Return the (X, Y) coordinate for the center point of the cell that contains the specified text.  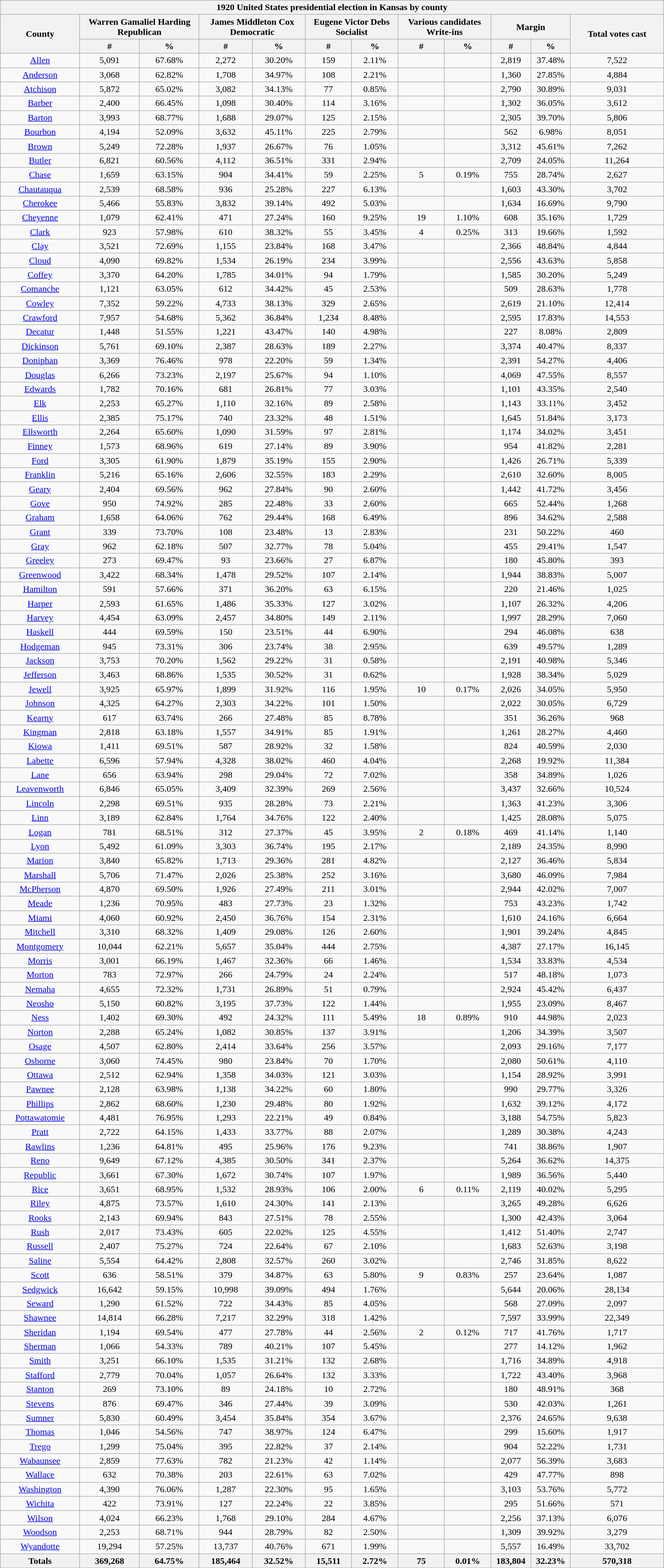
5.49% (375, 1018)
Trego (40, 1446)
910 (511, 1018)
3,651 (110, 1189)
6,846 (110, 789)
4,534 (617, 961)
Sherman (40, 1347)
62.84% (170, 818)
54.68% (170, 318)
48.84% (551, 246)
2,593 (110, 603)
1,363 (511, 803)
5,362 (226, 318)
45.11% (278, 132)
30.89% (551, 89)
591 (110, 589)
29.10% (278, 1518)
2,298 (110, 803)
1,585 (511, 275)
25.28% (278, 189)
483 (226, 904)
62.94% (170, 1075)
44.98% (551, 1018)
1,716 (511, 1361)
4,875 (110, 1203)
0.83% (468, 1275)
45.80% (551, 560)
6.49% (375, 518)
39.09% (278, 1289)
2,944 (511, 889)
24.05% (551, 160)
2.75% (375, 946)
2,127 (511, 860)
Norton (40, 1032)
4,870 (110, 889)
8,990 (617, 846)
1,140 (617, 832)
3,422 (110, 575)
76.06% (170, 1489)
1,683 (511, 1246)
5.03% (375, 203)
29.04% (278, 775)
1,899 (226, 689)
36.74% (278, 846)
40.47% (551, 346)
62.80% (170, 1046)
4,328 (226, 761)
Ellis (40, 418)
4,655 (110, 989)
2,606 (226, 475)
Decatur (40, 332)
32.23% (551, 1560)
68.51% (170, 832)
13 (329, 532)
35.84% (278, 1418)
16.69% (551, 203)
2,387 (226, 346)
781 (110, 832)
4,507 (110, 1046)
60.92% (170, 918)
5.80% (375, 1275)
2.29% (375, 475)
48 (329, 418)
77.63% (170, 1461)
43.35% (551, 389)
6,076 (617, 1518)
Cherokee (40, 203)
65.97% (170, 689)
39.14% (278, 203)
29.41% (551, 546)
1,090 (226, 432)
4,243 (617, 1132)
37 (329, 1446)
3,310 (110, 932)
3,452 (617, 403)
2,366 (511, 246)
3,661 (110, 1175)
137 (329, 1032)
562 (511, 132)
31.59% (278, 432)
50.61% (551, 1060)
64.15% (170, 1132)
2,747 (617, 1232)
393 (617, 560)
55.83% (170, 203)
183,804 (511, 1560)
2,400 (110, 103)
Geary (40, 489)
21.46% (551, 589)
Wichita (40, 1503)
1,672 (226, 1175)
4,206 (617, 603)
34.43% (278, 1303)
45.42% (551, 989)
36.62% (551, 1161)
Marshall (40, 875)
2,540 (617, 389)
3,370 (110, 275)
923 (110, 232)
2,512 (110, 1075)
60.49% (170, 1418)
273 (110, 560)
69.10% (170, 346)
2,924 (511, 989)
27.17% (551, 946)
51.66% (551, 1503)
1,360 (511, 75)
124 (329, 1432)
52.09% (170, 132)
Coffey (40, 275)
42 (329, 1461)
73.31% (170, 646)
7,217 (226, 1318)
Cowley (40, 303)
1,299 (110, 1446)
32.16% (278, 403)
61.09% (170, 846)
73.70% (170, 532)
27.44% (278, 1404)
1,098 (226, 103)
70.16% (170, 389)
95 (329, 1489)
4.82% (375, 860)
509 (511, 289)
Anderson (40, 75)
Ottawa (40, 1075)
38 (329, 646)
10,524 (617, 789)
65.16% (170, 475)
29.16% (551, 1046)
5.45% (375, 1347)
34.13% (278, 89)
6.90% (375, 632)
2,627 (617, 175)
4,024 (110, 1518)
Lyon (40, 846)
Edwards (40, 389)
28.27% (551, 732)
23.09% (551, 1003)
Woodson (40, 1532)
17.83% (551, 318)
2,268 (511, 761)
48.18% (551, 975)
35.19% (278, 461)
19,294 (110, 1546)
0.18% (468, 832)
74.45% (170, 1060)
23 (329, 904)
0.89% (468, 1018)
1.97% (375, 1175)
284 (329, 1518)
1,412 (511, 1232)
46.09% (551, 875)
2,272 (226, 60)
76.95% (170, 1118)
3,103 (511, 1489)
Washington (40, 1489)
30.40% (278, 103)
24.79% (278, 975)
65.05% (170, 789)
1.42% (375, 1318)
66.28% (170, 1318)
1,708 (226, 75)
4,845 (617, 932)
3,265 (511, 1203)
368 (617, 1389)
26.71% (551, 461)
2,264 (110, 432)
1,409 (226, 932)
5,823 (617, 1118)
3,279 (617, 1532)
Crawford (40, 318)
Stafford (40, 1375)
Barton (40, 117)
3.99% (375, 261)
15.60% (551, 1432)
41.14% (551, 832)
1,917 (617, 1432)
1,467 (226, 961)
Meade (40, 904)
3,068 (110, 75)
2,097 (617, 1303)
42.03% (551, 1404)
0.11% (468, 1189)
25.96% (278, 1146)
1,206 (511, 1032)
2,610 (511, 475)
6.87% (375, 560)
277 (511, 1347)
57.94% (170, 761)
65.24% (170, 1032)
41.72% (551, 489)
Ellsworth (40, 432)
Jefferson (40, 675)
27.73% (278, 904)
9,649 (110, 1161)
1,742 (617, 904)
33.83% (551, 961)
978 (226, 360)
1.92% (375, 1103)
4 (421, 232)
40.02% (551, 1189)
97 (329, 432)
5,346 (617, 661)
34.80% (278, 618)
18 (421, 1018)
8,051 (617, 132)
23.48% (278, 532)
3,312 (511, 146)
49.57% (551, 646)
27.48% (278, 718)
14,375 (617, 1161)
Neosho (40, 1003)
0.19% (468, 175)
5,216 (110, 475)
2.17% (375, 846)
80 (329, 1103)
471 (226, 218)
59.15% (170, 1289)
3,702 (617, 189)
329 (329, 303)
5,557 (511, 1546)
3,456 (617, 489)
45.61% (551, 146)
28.28% (278, 803)
3,326 (617, 1089)
2,556 (511, 261)
1,645 (511, 418)
73.91% (170, 1503)
26.64% (278, 1375)
4,110 (617, 1060)
121 (329, 1075)
52.63% (551, 1246)
1920 United States presidential election in Kansas by county (332, 8)
7,262 (617, 146)
2.31% (375, 918)
2,539 (110, 189)
McPherson (40, 889)
4,385 (226, 1161)
5,830 (110, 1418)
1.32% (375, 904)
Dickinson (40, 346)
5,264 (511, 1161)
7,177 (617, 1046)
5,657 (226, 946)
36.26% (551, 718)
469 (511, 832)
517 (511, 975)
33.77% (278, 1132)
1.80% (375, 1089)
2,119 (511, 1189)
2.95% (375, 646)
22.64% (278, 1246)
1,547 (617, 546)
60.56% (170, 160)
2,391 (511, 360)
3,060 (110, 1060)
313 (511, 232)
5,772 (617, 1489)
34.62% (551, 518)
252 (329, 875)
0.84% (375, 1118)
1,358 (226, 1075)
587 (226, 746)
33.99% (551, 1318)
Finney (40, 446)
34.05% (551, 689)
36.84% (278, 318)
72.28% (170, 146)
23.64% (551, 1275)
69.59% (170, 632)
1,944 (511, 575)
34.42% (278, 289)
6.98% (551, 132)
6,821 (110, 160)
68.60% (170, 1103)
16,145 (617, 946)
1,782 (110, 389)
93 (226, 560)
1,962 (617, 1347)
256 (329, 1046)
Marion (40, 860)
2,376 (511, 1418)
Eugene Victor DebsSocialist (352, 27)
Russell (40, 1246)
5 (421, 175)
36.46% (551, 860)
1,768 (226, 1518)
63.98% (170, 1089)
Grant (40, 532)
73.57% (170, 1203)
3.91% (375, 1032)
Osborne (40, 1060)
61.90% (170, 461)
1,442 (511, 489)
22 (329, 1503)
1,603 (511, 189)
1,592 (617, 232)
5,858 (617, 261)
49.28% (551, 1203)
2,023 (617, 1018)
2.83% (375, 532)
2.90% (375, 461)
29.48% (278, 1103)
70.20% (170, 661)
2,385 (110, 418)
3,521 (110, 246)
34.39% (551, 1032)
1,557 (226, 732)
5,806 (617, 117)
39 (329, 1404)
1,087 (617, 1275)
19.66% (551, 232)
Osage (40, 1046)
3,680 (511, 875)
1,046 (110, 1432)
6,664 (617, 918)
29.36% (278, 860)
2.40% (375, 818)
299 (511, 1432)
76 (329, 146)
824 (511, 746)
Graham (40, 518)
75.17% (170, 418)
1,632 (511, 1103)
4,884 (617, 75)
1,486 (226, 603)
1,057 (226, 1375)
34.02% (551, 432)
Rooks (40, 1218)
34.76% (278, 818)
38.34% (551, 675)
2,859 (110, 1461)
945 (110, 646)
2,197 (226, 375)
570,318 (617, 1560)
1,907 (617, 1146)
954 (511, 446)
72.32% (170, 989)
32.55% (278, 475)
2,709 (511, 160)
8.08% (551, 332)
24.18% (278, 1389)
2,017 (110, 1232)
741 (511, 1146)
Comanche (40, 289)
54.27% (551, 360)
3,305 (110, 461)
Jackson (40, 661)
1,107 (511, 603)
0.01% (468, 1560)
Gray (40, 546)
Miami (40, 918)
203 (226, 1475)
Totals (40, 1560)
71.47% (170, 875)
681 (226, 389)
671 (329, 1546)
34.03% (278, 1075)
Greeley (40, 560)
101 (329, 703)
3,064 (617, 1218)
1,989 (511, 1175)
3,832 (226, 203)
789 (226, 1347)
312 (226, 832)
72.69% (170, 246)
6.13% (375, 189)
2.68% (375, 1361)
43.30% (551, 189)
1.14% (375, 1461)
2.15% (375, 117)
21.10% (551, 303)
116 (329, 689)
639 (511, 646)
Franklin (40, 475)
4.67% (375, 1518)
1,234 (329, 318)
29.07% (278, 117)
2.58% (375, 403)
63.09% (170, 618)
50.22% (551, 532)
75.04% (170, 1446)
605 (226, 1232)
31.21% (278, 1361)
1,110 (226, 403)
1,997 (511, 618)
Lincoln (40, 803)
40.98% (551, 661)
39.12% (551, 1103)
4,481 (110, 1118)
665 (511, 503)
111 (329, 1018)
27.49% (278, 889)
29.44% (278, 518)
2,619 (511, 303)
54.75% (551, 1118)
Seward (40, 1303)
32.57% (278, 1261)
3.85% (375, 1503)
1,928 (511, 675)
Sheridan (40, 1332)
Chase (40, 175)
24 (329, 975)
8,005 (617, 475)
63.74% (170, 718)
Haskell (40, 632)
Doniphan (40, 360)
39.24% (551, 932)
15,511 (329, 1560)
66.23% (170, 1518)
Morris (40, 961)
27.14% (278, 446)
189 (329, 346)
2,404 (110, 489)
Kingman (40, 732)
8,337 (617, 346)
0.79% (375, 989)
14.12% (551, 1347)
358 (511, 775)
1,785 (226, 275)
Stanton (40, 1389)
41.23% (551, 803)
2,457 (226, 618)
14,814 (110, 1318)
160 (329, 218)
26.19% (278, 261)
294 (511, 632)
339 (110, 532)
2.25% (375, 175)
2,808 (226, 1261)
195 (329, 846)
27.37% (278, 832)
23.32% (278, 418)
1,290 (110, 1303)
2.65% (375, 303)
183 (329, 475)
3,189 (110, 818)
34.01% (278, 275)
70 (329, 1060)
4,390 (110, 1489)
39.70% (551, 117)
34.91% (278, 732)
3.57% (375, 1046)
455 (511, 546)
14,553 (617, 318)
Leavenworth (40, 789)
3,463 (110, 675)
66 (329, 961)
7,597 (511, 1318)
4.05% (375, 1303)
3,306 (617, 803)
2,303 (226, 703)
73.43% (170, 1232)
2,414 (226, 1046)
231 (511, 532)
63.18% (170, 732)
257 (511, 1275)
5,466 (110, 203)
47.55% (551, 375)
Kiowa (40, 746)
2.94% (375, 160)
7,522 (617, 60)
0.12% (468, 1332)
53.76% (551, 1489)
2.55% (375, 1218)
0.62% (375, 675)
5,150 (110, 1003)
298 (226, 775)
1,143 (511, 403)
Scott (40, 1275)
422 (110, 1503)
1,532 (226, 1189)
26.67% (278, 146)
306 (226, 646)
26.89% (278, 989)
35.16% (551, 218)
24.30% (278, 1203)
950 (110, 503)
73.10% (170, 1389)
29.22% (278, 661)
Rice (40, 1189)
Barber (40, 103)
27.84% (278, 489)
5,950 (617, 689)
3,409 (226, 789)
3,753 (110, 661)
140 (329, 332)
Kearny (40, 718)
24.32% (278, 1018)
1,079 (110, 218)
2.27% (375, 346)
3,632 (226, 132)
740 (226, 418)
632 (110, 1475)
2,288 (110, 1032)
3,001 (110, 961)
Pottawatomie (40, 1118)
9,031 (617, 89)
68.86% (170, 675)
0.25% (468, 232)
1,717 (617, 1332)
2.00% (375, 1189)
62.41% (170, 218)
7,352 (110, 303)
1,448 (110, 332)
2,819 (511, 60)
9,638 (617, 1418)
2,281 (617, 446)
2.37% (375, 1161)
40.59% (551, 746)
25.67% (278, 375)
Warren Gamaliel HardingRepublican (140, 27)
36.51% (278, 160)
1,174 (511, 432)
2,189 (511, 846)
4,844 (617, 246)
1,411 (110, 746)
Johnson (40, 703)
1.05% (375, 146)
70.04% (170, 1375)
762 (226, 518)
783 (110, 975)
5,339 (617, 461)
27.85% (551, 75)
32.77% (278, 546)
1,309 (511, 1532)
4,454 (110, 618)
54.56% (170, 1432)
346 (226, 1404)
63.15% (170, 175)
73.23% (170, 375)
1,101 (511, 389)
41.82% (551, 446)
3,993 (110, 117)
64.20% (170, 275)
Shawnee (40, 1318)
1.34% (375, 360)
318 (329, 1318)
1.79% (375, 275)
2,077 (511, 1461)
3,082 (226, 89)
1,302 (511, 103)
72.97% (170, 975)
Margin (531, 27)
5,492 (110, 846)
57.98% (170, 232)
Wallace (40, 1475)
395 (226, 1446)
Harvey (40, 618)
32.39% (278, 789)
3,683 (617, 1461)
24.16% (551, 918)
54.33% (170, 1347)
477 (226, 1332)
82 (329, 1532)
2,191 (511, 661)
2,818 (110, 732)
2,407 (110, 1246)
65.02% (170, 89)
3,507 (617, 1032)
Brown (40, 146)
Various candidatesWrite-ins (445, 27)
30.52% (278, 675)
Wilson (40, 1518)
67 (329, 1246)
James Middleton CoxDemocratic (252, 27)
63.94% (170, 775)
36.20% (278, 589)
5,554 (110, 1261)
22.02% (278, 1232)
843 (226, 1218)
Hodgeman (40, 646)
3,173 (617, 418)
2.81% (375, 432)
379 (226, 1275)
62.82% (170, 75)
935 (226, 803)
4,387 (511, 946)
2,305 (511, 117)
64.81% (170, 1146)
5,440 (617, 1175)
61.52% (170, 1303)
753 (511, 904)
32.60% (551, 475)
3,454 (226, 1418)
4,733 (226, 303)
66.45% (170, 103)
73 (329, 803)
1,937 (226, 146)
2.13% (375, 1203)
3.67% (375, 1418)
68.77% (170, 117)
20.06% (551, 1289)
68.58% (170, 189)
38.97% (278, 1432)
1.95% (375, 689)
4,325 (110, 703)
2.50% (375, 1532)
494 (329, 1289)
9 (421, 1275)
33 (329, 503)
28.29% (551, 618)
Riley (40, 1203)
876 (110, 1404)
1,025 (617, 589)
56.39% (551, 1461)
1,713 (226, 860)
6.47% (375, 1432)
5,834 (617, 860)
26.81% (278, 389)
225 (329, 132)
33,702 (617, 1546)
49 (329, 1118)
3.90% (375, 446)
Cloud (40, 261)
6,266 (110, 375)
52.44% (551, 503)
141 (329, 1203)
40.21% (278, 1347)
Nemaha (40, 989)
11,384 (617, 761)
9,790 (617, 203)
1,778 (617, 289)
6,729 (617, 703)
8,622 (617, 1261)
Logan (40, 832)
33.64% (278, 1046)
60.82% (170, 1003)
28.74% (551, 175)
656 (110, 775)
Mitchell (40, 932)
149 (329, 618)
13,737 (226, 1546)
32.52% (278, 1560)
2,256 (511, 1518)
619 (226, 446)
126 (329, 932)
Labette (40, 761)
354 (329, 1418)
6,437 (617, 989)
67.12% (170, 1161)
51.55% (170, 332)
1,573 (110, 446)
530 (511, 1404)
69.82% (170, 261)
38.83% (551, 575)
27 (329, 560)
22.20% (278, 360)
1,659 (110, 175)
1,073 (617, 975)
610 (226, 232)
Sumner (40, 1418)
1,230 (226, 1103)
2,722 (110, 1132)
1,955 (511, 1003)
1.58% (375, 746)
5,295 (617, 1189)
27.51% (278, 1218)
32 (329, 746)
34.87% (278, 1275)
1.70% (375, 1060)
1.65% (375, 1489)
69.94% (170, 1218)
185,464 (226, 1560)
5.04% (375, 546)
3,925 (110, 689)
1,293 (226, 1118)
Thomas (40, 1432)
724 (226, 1246)
0.85% (375, 89)
27.78% (278, 1332)
4.55% (375, 1232)
69.56% (170, 489)
2.79% (375, 132)
63.05% (170, 289)
Republic (40, 1175)
4,069 (511, 375)
722 (226, 1303)
22,349 (617, 1318)
Douglas (40, 375)
Gove (40, 503)
1,121 (110, 289)
1,194 (110, 1332)
3,991 (617, 1075)
4,194 (110, 132)
Sedgwick (40, 1289)
64.27% (170, 703)
32.66% (551, 789)
1,426 (511, 461)
68.96% (170, 446)
782 (226, 1461)
38.02% (278, 761)
33.11% (551, 403)
1,688 (226, 117)
1,155 (226, 246)
69.54% (170, 1332)
3,251 (110, 1361)
1,082 (226, 1032)
48.91% (551, 1389)
176 (329, 1146)
4.98% (375, 332)
Saline (40, 1261)
Clay (40, 246)
159 (329, 60)
1,478 (226, 575)
19 (421, 218)
3.47% (375, 246)
35.33% (278, 603)
2,746 (511, 1261)
3,198 (617, 1246)
68.32% (170, 932)
3,195 (226, 1003)
155 (329, 461)
1,026 (617, 775)
30.38% (551, 1132)
72 (329, 775)
22.24% (278, 1503)
6 (421, 1189)
57.25% (170, 1546)
7,984 (617, 875)
31.85% (551, 1261)
2,790 (511, 89)
106 (329, 1189)
Rush (40, 1232)
5,644 (511, 1289)
29.77% (551, 1089)
1,402 (110, 1018)
Reno (40, 1161)
30.85% (278, 1032)
4.04% (375, 761)
8,467 (617, 1003)
69.30% (170, 1018)
22.48% (278, 503)
2,809 (617, 332)
3,968 (617, 1375)
1,287 (226, 1489)
154 (329, 918)
27.09% (551, 1303)
2,595 (511, 318)
52.22% (551, 1446)
Ness (40, 1018)
28.93% (278, 1189)
66.19% (170, 961)
3,303 (226, 846)
16,642 (110, 1289)
1.50% (375, 703)
0.58% (375, 661)
37.13% (551, 1518)
Cheyenne (40, 218)
68.71% (170, 1532)
1,879 (226, 461)
68.95% (170, 1189)
3,369 (110, 360)
43.23% (551, 904)
896 (511, 518)
936 (226, 189)
5,075 (617, 818)
76.46% (170, 360)
47.77% (551, 1475)
3,840 (110, 860)
980 (226, 1060)
Linn (40, 818)
150 (226, 632)
42.02% (551, 889)
51.84% (551, 418)
3.09% (375, 1404)
990 (511, 1089)
2,030 (617, 746)
1.99% (375, 1546)
37.73% (278, 1003)
571 (617, 1503)
16.49% (551, 1546)
1,138 (226, 1089)
67.68% (170, 60)
3,374 (511, 346)
64.06% (170, 518)
617 (110, 718)
23.74% (278, 646)
57.66% (170, 589)
Chautauqua (40, 189)
944 (226, 1532)
234 (329, 261)
1,658 (110, 518)
9.23% (375, 1146)
36.76% (278, 918)
612 (226, 289)
32.36% (278, 961)
1,722 (511, 1375)
2,093 (511, 1046)
23.66% (278, 560)
69.50% (170, 889)
66.10% (170, 1361)
31.92% (278, 689)
39.92% (551, 1532)
Butler (40, 160)
3,612 (617, 103)
755 (511, 175)
28.08% (551, 818)
495 (226, 1146)
65.82% (170, 860)
62.18% (170, 546)
42.43% (551, 1218)
30.74% (278, 1175)
5,706 (110, 875)
1,562 (226, 661)
51.40% (551, 1232)
717 (511, 1332)
3,451 (617, 432)
5,029 (617, 675)
4,060 (110, 918)
2.53% (375, 289)
1,425 (511, 818)
12,414 (617, 303)
37.48% (551, 60)
43.47% (278, 332)
Allen (40, 60)
3,188 (511, 1118)
7,060 (617, 618)
75 (421, 1560)
2,588 (617, 518)
Wyandotte (40, 1546)
608 (511, 218)
4,460 (617, 732)
2,143 (110, 1218)
1,300 (511, 1218)
74.92% (170, 503)
2,080 (511, 1060)
220 (511, 589)
Rawlins (40, 1146)
636 (110, 1275)
1,926 (226, 889)
638 (617, 632)
371 (226, 589)
4,090 (110, 261)
32.29% (278, 1318)
3.45% (375, 232)
30.50% (278, 1161)
23.51% (278, 632)
38.32% (278, 232)
6,596 (110, 761)
331 (329, 160)
1.51% (375, 418)
19.92% (551, 761)
429 (511, 1475)
8,557 (617, 375)
11,264 (617, 160)
2.24% (375, 975)
29.08% (278, 932)
Stevens (40, 1404)
24.35% (551, 846)
Pawnee (40, 1089)
211 (329, 889)
43.40% (551, 1375)
Ford (40, 461)
3.33% (375, 1375)
51 (329, 989)
2,022 (511, 703)
2,862 (110, 1103)
Jewell (40, 689)
Wabaunsee (40, 1461)
3,437 (511, 789)
90 (329, 489)
9.25% (375, 218)
68.34% (170, 575)
295 (511, 1503)
35.04% (278, 946)
64.42% (170, 1261)
6,626 (617, 1203)
3.95% (375, 832)
2.07% (375, 1132)
46.08% (551, 632)
Phillips (40, 1103)
341 (329, 1161)
75.27% (170, 1246)
7,007 (617, 889)
41.76% (551, 1332)
4,918 (617, 1361)
369,268 (110, 1560)
351 (511, 718)
22.30% (278, 1489)
8.78% (375, 718)
65.60% (170, 432)
1.91% (375, 732)
Atchison (40, 89)
65.27% (170, 403)
Montgomery (40, 946)
Bourbon (40, 132)
Lane (40, 775)
898 (617, 1475)
1,066 (110, 1347)
Pratt (40, 1132)
5,761 (110, 346)
22.82% (278, 1446)
43.63% (551, 261)
1,433 (226, 1132)
25.38% (278, 875)
21.23% (278, 1461)
2,450 (226, 918)
70.95% (170, 904)
114 (329, 103)
22.61% (278, 1475)
88 (329, 1132)
260 (329, 1261)
36.05% (551, 103)
568 (511, 1303)
55 (329, 232)
34.97% (278, 75)
4,172 (617, 1103)
27.24% (278, 218)
59.22% (170, 303)
24.65% (551, 1418)
61.65% (170, 603)
5,872 (110, 89)
30.05% (551, 703)
Elk (40, 403)
5,007 (617, 575)
60 (329, 1089)
1,901 (511, 932)
1.44% (375, 1003)
1,764 (226, 818)
0.17% (468, 689)
Clark (40, 232)
Greenwood (40, 575)
36.56% (551, 1175)
Hamilton (40, 589)
507 (226, 546)
1,729 (617, 218)
40.76% (278, 1546)
1,221 (226, 332)
County (40, 34)
285 (226, 503)
2,128 (110, 1089)
34.41% (278, 175)
2,779 (110, 1375)
Total votes cast (617, 34)
64.75% (170, 1560)
22.21% (278, 1118)
62.21% (170, 946)
1,154 (511, 1075)
5,091 (110, 60)
38.86% (551, 1146)
38.13% (278, 303)
70.38% (170, 1475)
281 (329, 860)
29.52% (278, 575)
Smith (40, 1361)
10,044 (110, 946)
4,406 (617, 360)
Harper (40, 603)
26.32% (551, 603)
3.01% (375, 889)
Morton (40, 975)
2.10% (375, 1246)
1.46% (375, 961)
747 (226, 1432)
1,268 (617, 503)
28,134 (617, 1289)
968 (617, 718)
58.51% (170, 1275)
8.48% (375, 318)
28.79% (278, 1532)
6.15% (375, 589)
67.30% (170, 1175)
7,957 (110, 318)
4,112 (226, 160)
10,998 (226, 1289)
1,634 (511, 203)
1.76% (375, 1289)
